Search for the cell housing the specified text and yield its [X, Y] center coordinate. 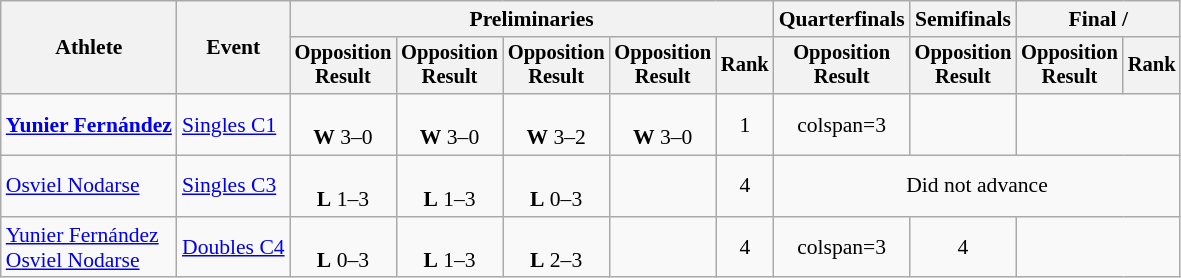
Did not advance [978, 186]
Preliminaries [532, 19]
Doubles C4 [234, 248]
W 3–2 [556, 124]
Athlete [89, 48]
Final / [1098, 19]
Yunier Fernández [89, 124]
Yunier FernándezOsviel Nodarse [89, 248]
Singles C3 [234, 186]
Event [234, 48]
Osviel Nodarse [89, 186]
Singles C1 [234, 124]
1 [745, 124]
Quarterfinals [842, 19]
Semifinals [964, 19]
L 2–3 [556, 248]
